Find where the given text appears and provide that cell's center as [X, Y] coordinate. 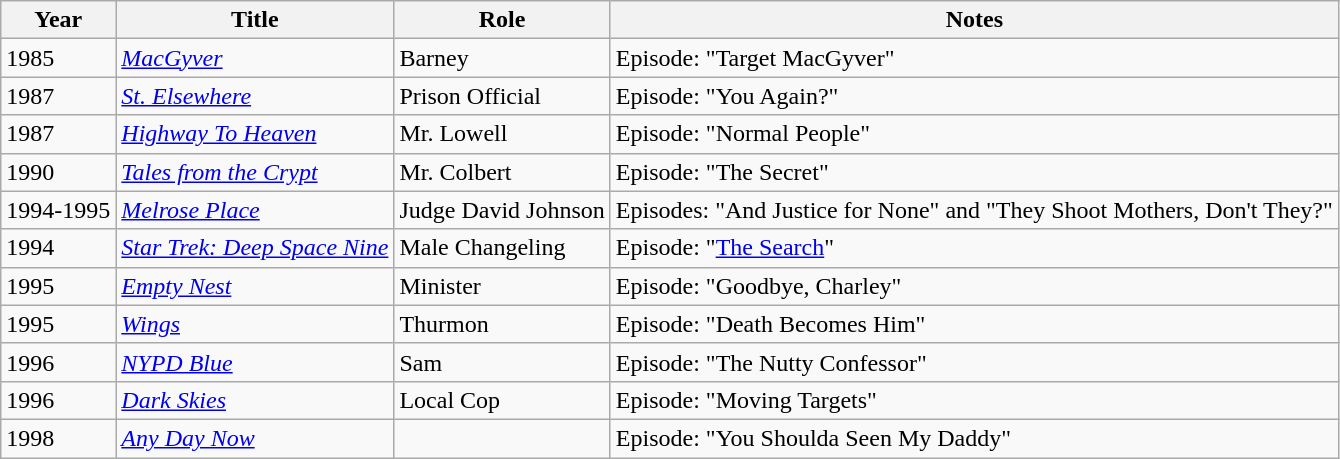
St. Elsewhere [255, 96]
MacGyver [255, 58]
Episodes: "And Justice for None" and "They Shoot Mothers, Don't They?" [974, 210]
Year [58, 20]
Episode: "The Nutty Confessor" [974, 362]
Role [502, 20]
Male Changeling [502, 248]
Thurmon [502, 324]
Dark Skies [255, 400]
Wings [255, 324]
Mr. Lowell [502, 134]
Any Day Now [255, 438]
Melrose Place [255, 210]
1994 [58, 248]
Episode: "Death Becomes Him" [974, 324]
Empty Nest [255, 286]
Prison Official [502, 96]
Minister [502, 286]
Episode: "Goodbye, Charley" [974, 286]
1994-1995 [58, 210]
Episode: "The Search" [974, 248]
1985 [58, 58]
1998 [58, 438]
Star Trek: Deep Space Nine [255, 248]
Episode: "Normal People" [974, 134]
Highway To Heaven [255, 134]
1990 [58, 172]
Tales from the Crypt [255, 172]
Episode: "The Secret" [974, 172]
Episode: "Moving Targets" [974, 400]
NYPD Blue [255, 362]
Judge David Johnson [502, 210]
Title [255, 20]
Local Cop [502, 400]
Episode: "Target MacGyver" [974, 58]
Notes [974, 20]
Episode: "You Again?" [974, 96]
Mr. Colbert [502, 172]
Episode: "You Shoulda Seen My Daddy" [974, 438]
Barney [502, 58]
Sam [502, 362]
